Identify which cell holds the provided text, then report its [x, y] central coordinate. 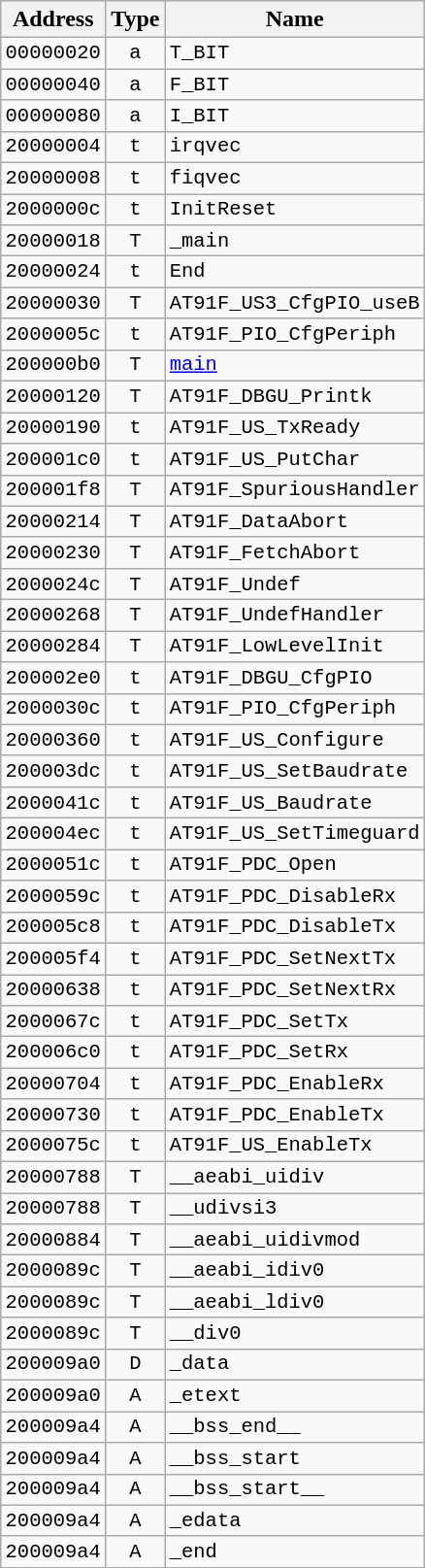
D [136, 1364]
AT91F_PDC_SetNextRx [295, 990]
20000884 [53, 1240]
AT91F_SpuriousHandler [295, 490]
__aeabi_idiv0 [295, 1271]
AT91F_PDC_DisableRx [295, 896]
2000075c [53, 1146]
main [295, 365]
AT91F_US_EnableTx [295, 1146]
AT91F_US_PutChar [295, 459]
2000059c [53, 896]
__div0 [295, 1333]
20000190 [53, 428]
_main [295, 241]
_end [295, 1551]
__bss_start__ [295, 1489]
AT91F_PDC_SetNextTx [295, 958]
_edata [295, 1520]
20000214 [53, 521]
20000730 [53, 1115]
200004ec [53, 834]
AT91F_UndefHandler [295, 616]
fiqvec [295, 178]
00000080 [53, 116]
20000024 [53, 272]
irqvec [295, 147]
200001c0 [53, 459]
AT91F_PDC_EnableRx [295, 1084]
AT91F_DataAbort [295, 521]
AT91F_PDC_SetTx [295, 1021]
20000284 [53, 647]
Name [295, 19]
__aeabi_ldiv0 [295, 1302]
2000000c [53, 210]
20000018 [53, 241]
F_BIT [295, 84]
AT91F_DBGU_Printk [295, 397]
InitReset [295, 210]
200003dc [53, 771]
AT91F_DBGU_CfgPIO [295, 678]
200006c0 [53, 1052]
AT91F_US_Configure [295, 740]
2000024c [53, 584]
20000004 [53, 147]
20000704 [53, 1084]
200005c8 [53, 927]
2000067c [53, 1021]
2000030c [53, 709]
20000360 [53, 740]
AT91F_US_SetBaudrate [295, 771]
_data [295, 1364]
AT91F_PDC_Open [295, 865]
200002e0 [53, 678]
__bss_end__ [295, 1427]
AT91F_PDC_SetRx [295, 1052]
AT91F_PDC_DisableTx [295, 927]
20000638 [53, 990]
20000268 [53, 616]
2000005c [53, 334]
__udivsi3 [295, 1209]
AT91F_PDC_EnableTx [295, 1115]
Type [136, 19]
AT91F_US_Baudrate [295, 803]
I_BIT [295, 116]
20000030 [53, 303]
AT91F_Undef [295, 584]
__aeabi_uidiv [295, 1177]
200001f8 [53, 490]
200000b0 [53, 365]
00000040 [53, 84]
20000008 [53, 178]
__aeabi_uidivmod [295, 1240]
20000230 [53, 552]
End [295, 272]
AT91F_US_TxReady [295, 428]
AT91F_FetchAbort [295, 552]
Address [53, 19]
__bss_start [295, 1458]
2000041c [53, 803]
00000020 [53, 53]
AT91F_US_SetTimeguard [295, 834]
20000120 [53, 397]
AT91F_LowLevelInit [295, 647]
_etext [295, 1396]
AT91F_US3_CfgPIO_useB [295, 303]
2000051c [53, 865]
T_BIT [295, 53]
200005f4 [53, 958]
